Extract the [X, Y] coordinate from the center of the cell holding the provided text.  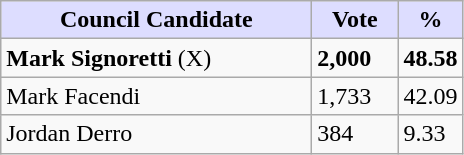
Vote [355, 20]
Jordan Derro [156, 134]
Mark Signoretti (X) [156, 58]
48.58 [430, 58]
384 [355, 134]
Council Candidate [156, 20]
9.33 [430, 134]
2,000 [355, 58]
42.09 [430, 96]
Mark Facendi [156, 96]
1,733 [355, 96]
% [430, 20]
